Identify which cell holds the provided text, then report its [x, y] central coordinate. 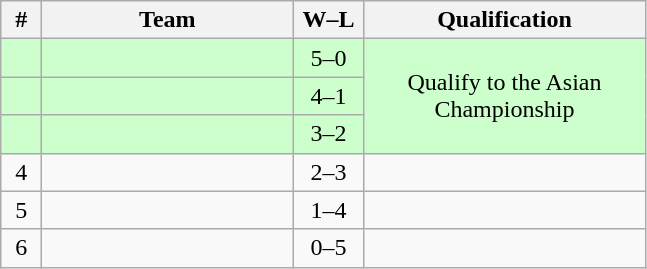
# [22, 20]
Team [168, 20]
W–L [328, 20]
0–5 [328, 248]
5 [22, 210]
2–3 [328, 172]
Qualification [504, 20]
4 [22, 172]
6 [22, 248]
4–1 [328, 96]
Qualify to the Asian Championship [504, 96]
1–4 [328, 210]
5–0 [328, 58]
3–2 [328, 134]
